Identify which cell holds the provided text, then report its [x, y] central coordinate. 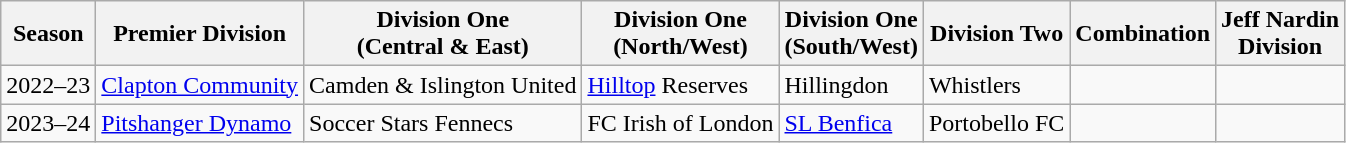
Camden & Islington United [443, 85]
Hilltop Reserves [680, 85]
2022–23 [48, 85]
Premier Division [200, 34]
Division One (South/West) [851, 34]
FC Irish of London [680, 123]
Portobello FC [996, 123]
SL Benfica [851, 123]
Division One (North/West) [680, 34]
Clapton Community [200, 85]
Hillingdon [851, 85]
Pitshanger Dynamo [200, 123]
Combination [1143, 34]
Whistlers [996, 85]
Soccer Stars Fennecs [443, 123]
2023–24 [48, 123]
Division One (Central & East) [443, 34]
Season [48, 34]
Jeff Nardin Division [1280, 34]
Division Two [996, 34]
